Scan for the cell matching the given text and deliver its (x, y) coordinate at center. 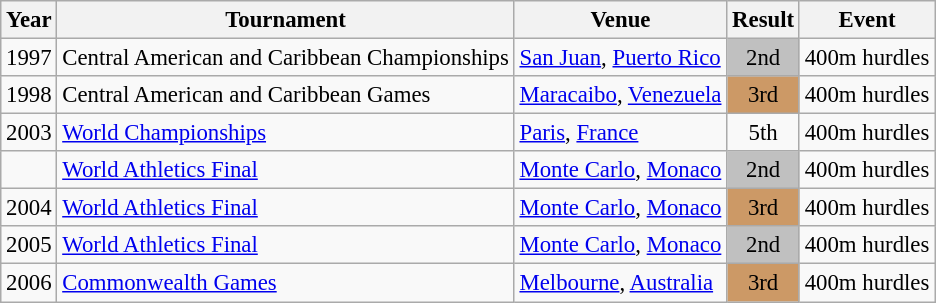
Venue (620, 20)
5th (764, 133)
Melbourne, Australia (620, 283)
Result (764, 20)
2006 (29, 283)
Event (866, 20)
2003 (29, 133)
World Championships (286, 133)
San Juan, Puerto Rico (620, 58)
Central American and Caribbean Championships (286, 58)
Paris, France (620, 133)
Year (29, 20)
Central American and Caribbean Games (286, 95)
Commonwealth Games (286, 283)
Tournament (286, 20)
1998 (29, 95)
1997 (29, 58)
2005 (29, 245)
Maracaibo, Venezuela (620, 95)
2004 (29, 208)
